Search for the cell housing the specified text and yield its (X, Y) center coordinate. 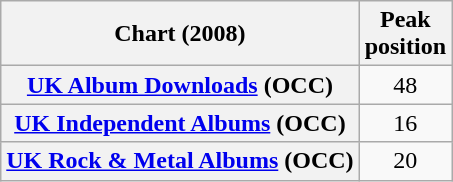
48 (405, 85)
UK Album Downloads (OCC) (180, 85)
UK Independent Albums (OCC) (180, 123)
20 (405, 161)
Peakposition (405, 34)
Chart (2008) (180, 34)
16 (405, 123)
UK Rock & Metal Albums (OCC) (180, 161)
